From the cell containing the given text, extract its center point as (x, y) coordinate. 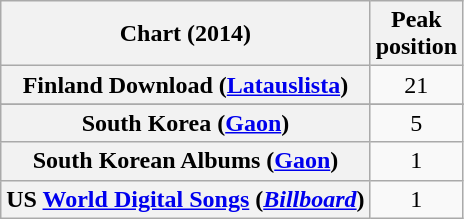
Peakposition (416, 34)
Chart (2014) (186, 34)
US World Digital Songs (Billboard) (186, 199)
5 (416, 123)
21 (416, 85)
South Korea (Gaon) (186, 123)
South Korean Albums (Gaon) (186, 161)
Finland Download (Latauslista) (186, 85)
